Determine the [x, y] coordinate at the center of the cell enclosing the given text.  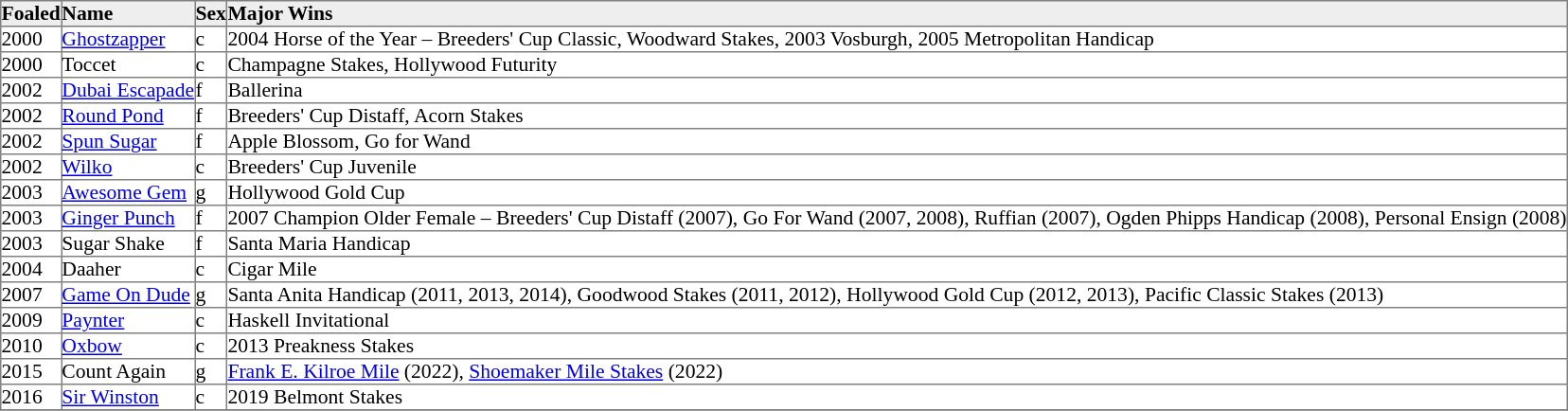
Ballerina [898, 91]
2004 [31, 269]
2009 [31, 320]
Count Again [129, 371]
Breeders' Cup Juvenile [898, 167]
Daaher [129, 269]
Ghostzapper [129, 40]
Wilko [129, 167]
2007 [31, 295]
Sugar Shake [129, 244]
Cigar Mile [898, 269]
Dubai Escapade [129, 91]
2015 [31, 371]
Game On Dude [129, 295]
2010 [31, 347]
Santa Maria Handicap [898, 244]
Paynter [129, 320]
Foaled [31, 13]
Hollywood Gold Cup [898, 193]
Name [129, 13]
Frank E. Kilroe Mile (2022), Shoemaker Mile Stakes (2022) [898, 371]
Oxbow [129, 347]
2004 Horse of the Year – Breeders' Cup Classic, Woodward Stakes, 2003 Vosburgh, 2005 Metropolitan Handicap [898, 40]
2013 Preakness Stakes [898, 347]
2019 Belmont Stakes [898, 398]
Champagne Stakes, Hollywood Futurity [898, 64]
Breeders' Cup Distaff, Acorn Stakes [898, 116]
Apple Blossom, Go for Wand [898, 142]
Ginger Punch [129, 218]
2016 [31, 398]
Santa Anita Handicap (2011, 2013, 2014), Goodwood Stakes (2011, 2012), Hollywood Gold Cup (2012, 2013), Pacific Classic Stakes (2013) [898, 295]
Round Pond [129, 116]
Toccet [129, 64]
Haskell Invitational [898, 320]
Sex [211, 13]
Sir Winston [129, 398]
Awesome Gem [129, 193]
Major Wins [898, 13]
Spun Sugar [129, 142]
